Detect which cell encompasses the target text, then output its [x, y] center coordinate. 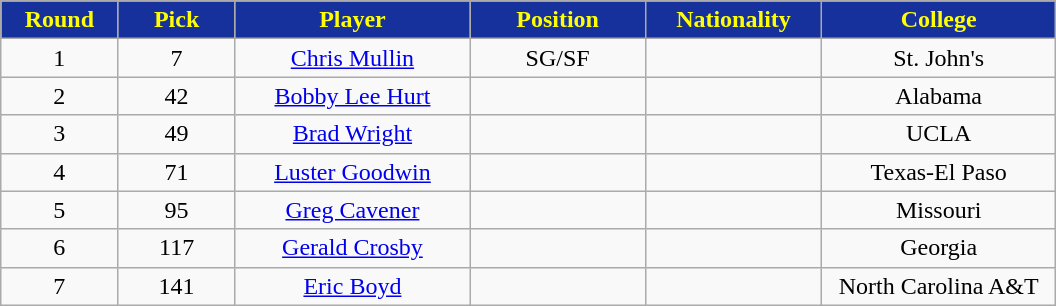
Luster Goodwin [352, 172]
2 [60, 96]
Alabama [938, 96]
Nationality [734, 20]
Eric Boyd [352, 286]
Gerald Crosby [352, 248]
Texas-El Paso [938, 172]
Georgia [938, 248]
Round [60, 20]
1 [60, 58]
Pick [176, 20]
Bobby Lee Hurt [352, 96]
Missouri [938, 210]
Greg Cavener [352, 210]
College [938, 20]
Player [352, 20]
North Carolina A&T [938, 286]
95 [176, 210]
Chris Mullin [352, 58]
4 [60, 172]
Brad Wright [352, 134]
6 [60, 248]
49 [176, 134]
SG/SF [558, 58]
141 [176, 286]
117 [176, 248]
UCLA [938, 134]
3 [60, 134]
St. John's [938, 58]
5 [60, 210]
Position [558, 20]
71 [176, 172]
42 [176, 96]
